Determine the [X, Y] coordinate at the center of the cell enclosing the given text.  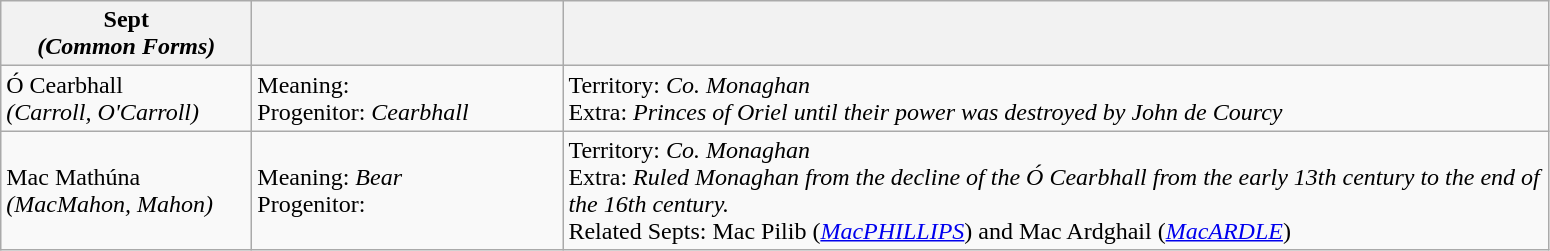
Mac Mathúna(MacMahon, Mahon) [126, 190]
Meaning:Progenitor: Cearbhall [408, 98]
Sept(Common Forms) [126, 34]
Ó Cearbhall(Carroll, O'Carroll) [126, 98]
Meaning: BearProgenitor: [408, 190]
Territory: Co. MonaghanExtra: Princes of Oriel until their power was destroyed by John de Courcy [1056, 98]
